Find where the given text appears and provide that cell's center as [x, y] coordinate. 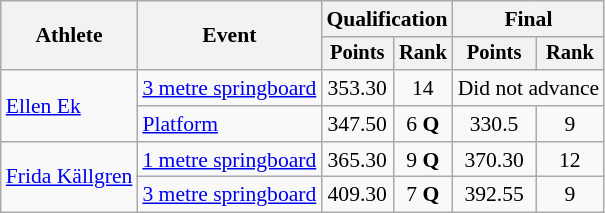
370.30 [494, 160]
Qualification [386, 19]
6 Q [423, 124]
409.30 [357, 195]
Platform [229, 124]
14 [423, 88]
1 metre springboard [229, 160]
Final [529, 19]
Event [229, 36]
392.55 [494, 195]
Athlete [70, 36]
347.50 [357, 124]
Frida Källgren [70, 178]
353.30 [357, 88]
12 [570, 160]
330.5 [494, 124]
Ellen Ek [70, 106]
365.30 [357, 160]
Did not advance [529, 88]
9 Q [423, 160]
7 Q [423, 195]
